Determine the (x, y) coordinate at the center of the cell enclosing the given text.  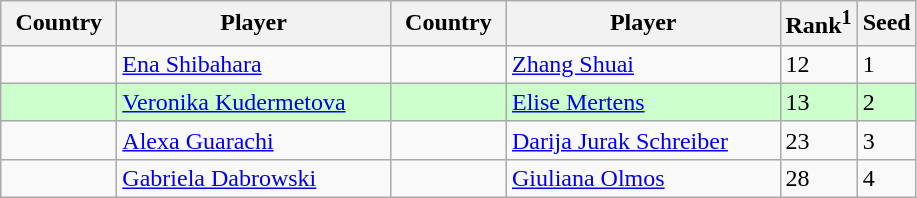
Elise Mertens (643, 102)
Rank1 (818, 24)
Ena Shibahara (254, 64)
Darija Jurak Schreiber (643, 140)
Alexa Guarachi (254, 140)
2 (886, 102)
Seed (886, 24)
Zhang Shuai (643, 64)
13 (818, 102)
28 (818, 178)
Veronika Kudermetova (254, 102)
Gabriela Dabrowski (254, 178)
12 (818, 64)
3 (886, 140)
1 (886, 64)
Giuliana Olmos (643, 178)
23 (818, 140)
4 (886, 178)
